Locate the cell with the specified text and output its (X, Y) center coordinate. 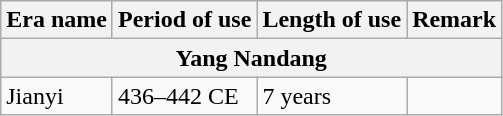
Jianyi (57, 96)
Yang Nandang (252, 58)
Period of use (184, 20)
Length of use (332, 20)
436–442 CE (184, 96)
Era name (57, 20)
7 years (332, 96)
Remark (454, 20)
